Search for the cell housing the specified text and yield its (X, Y) center coordinate. 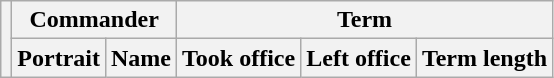
Term (365, 20)
Commander (94, 20)
Took office (239, 58)
Portrait (59, 58)
Left office (359, 58)
Name (140, 58)
Term length (484, 58)
